Determine the (X, Y) coordinate at the center of the cell enclosing the given text.  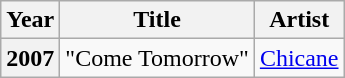
Chicane (299, 58)
2007 (30, 58)
Title (158, 20)
"Come Tomorrow" (158, 58)
Artist (299, 20)
Year (30, 20)
